Scan for the cell matching the given text and deliver its [X, Y] coordinate at center. 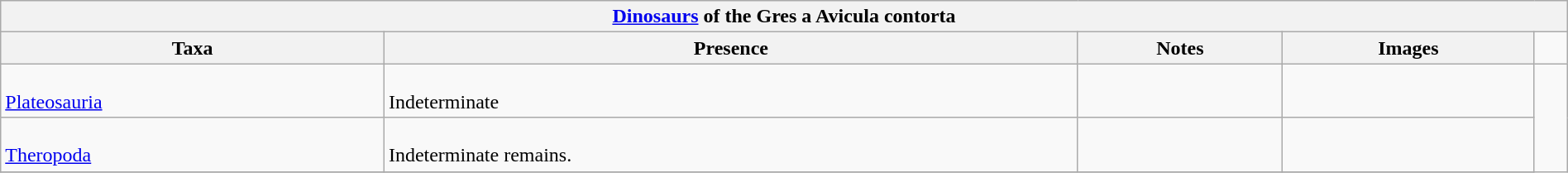
Presence [731, 48]
Dinosaurs of the Gres a Avicula contorta [784, 17]
Taxa [193, 48]
Notes [1179, 48]
Indeterminate remains. [731, 144]
Theropoda [193, 144]
Images [1408, 48]
Plateosauria [193, 91]
Indeterminate [731, 91]
